Pinpoint the cell where the given text exists, returning its [X, Y] midpoint coordinate. 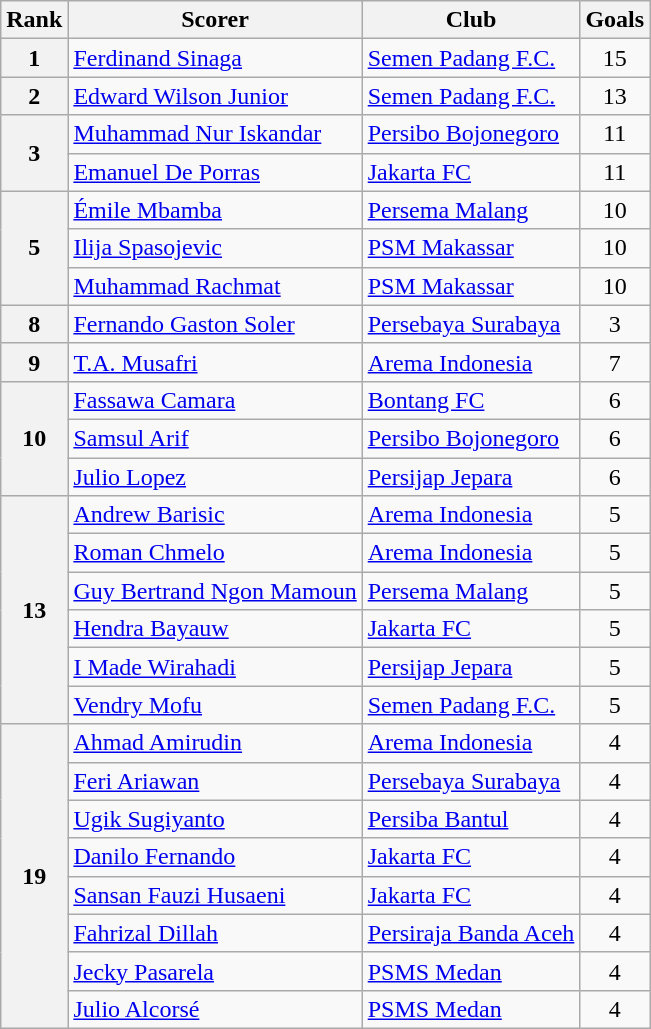
7 [615, 362]
Émile Mbamba [215, 210]
Hendra Bayauw [215, 629]
Julio Alcorsé [215, 1009]
9 [34, 362]
Roman Chmelo [215, 553]
Fassawa Camara [215, 400]
Ugik Sugiyanto [215, 819]
Goals [615, 20]
Emanuel De Porras [215, 172]
Muhammad Nur Iskandar [215, 134]
19 [34, 876]
Club [471, 20]
Fahrizal Dillah [215, 933]
Edward Wilson Junior [215, 96]
Ilija Spasojevic [215, 248]
Jecky Pasarela [215, 971]
I Made Wirahadi [215, 667]
2 [34, 96]
Ferdinand Sinaga [215, 58]
15 [615, 58]
Ahmad Amirudin [215, 743]
Rank [34, 20]
Feri Ariawan [215, 781]
Scorer [215, 20]
Sansan Fauzi Husaeni [215, 895]
T.A. Musafri [215, 362]
Danilo Fernando [215, 857]
Julio Lopez [215, 477]
Samsul Arif [215, 438]
Guy Bertrand Ngon Mamoun [215, 591]
Persiraja Banda Aceh [471, 933]
8 [34, 324]
Bontang FC [471, 400]
Fernando Gaston Soler [215, 324]
Persiba Bantul [471, 819]
Andrew Barisic [215, 515]
Muhammad Rachmat [215, 286]
Vendry Mofu [215, 705]
1 [34, 58]
